Find where the given text appears and provide that cell's center as (x, y) coordinate. 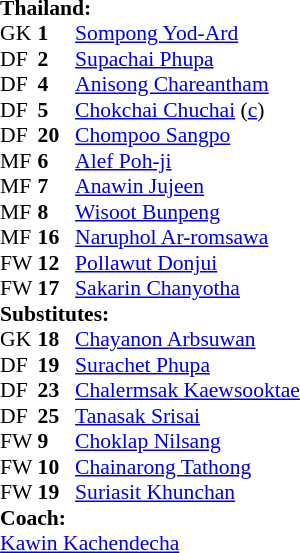
Sakarin Chanyotha (188, 289)
20 (57, 135)
Wisoot Bunpeng (188, 212)
23 (57, 391)
Supachai Phupa (188, 59)
Chokchai Chuchai (c) (188, 110)
7 (57, 187)
Anawin Jujeen (188, 187)
Chompoo Sangpo (188, 135)
4 (57, 85)
10 (57, 467)
25 (57, 416)
9 (57, 441)
Anisong Chareantham (188, 85)
8 (57, 212)
Naruphol Ar-romsawa (188, 237)
Chainarong Tathong (188, 467)
Chayanon Arbsuwan (188, 339)
Tanasak Srisai (188, 416)
6 (57, 161)
16 (57, 237)
18 (57, 339)
Alef Poh-ji (188, 161)
Sompong Yod-Ard (188, 33)
5 (57, 110)
Coach: (150, 518)
12 (57, 263)
17 (57, 289)
Substitutes: (150, 314)
Chalermsak Kaewsooktae (188, 391)
1 (57, 33)
Choklap Nilsang (188, 441)
2 (57, 59)
Surachet Phupa (188, 365)
Suriasit Khunchan (188, 493)
Pollawut Donjui (188, 263)
